From the cell containing the given text, extract its center point as [X, Y] coordinate. 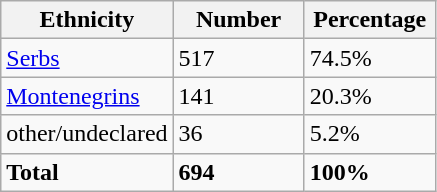
5.2% [370, 134]
100% [370, 172]
36 [238, 134]
Percentage [370, 20]
Total [87, 172]
Montenegrins [87, 96]
141 [238, 96]
other/undeclared [87, 134]
Ethnicity [87, 20]
74.5% [370, 58]
694 [238, 172]
20.3% [370, 96]
Number [238, 20]
Serbs [87, 58]
517 [238, 58]
